Provide the (X, Y) coordinate of the cell's center where the given text is located.  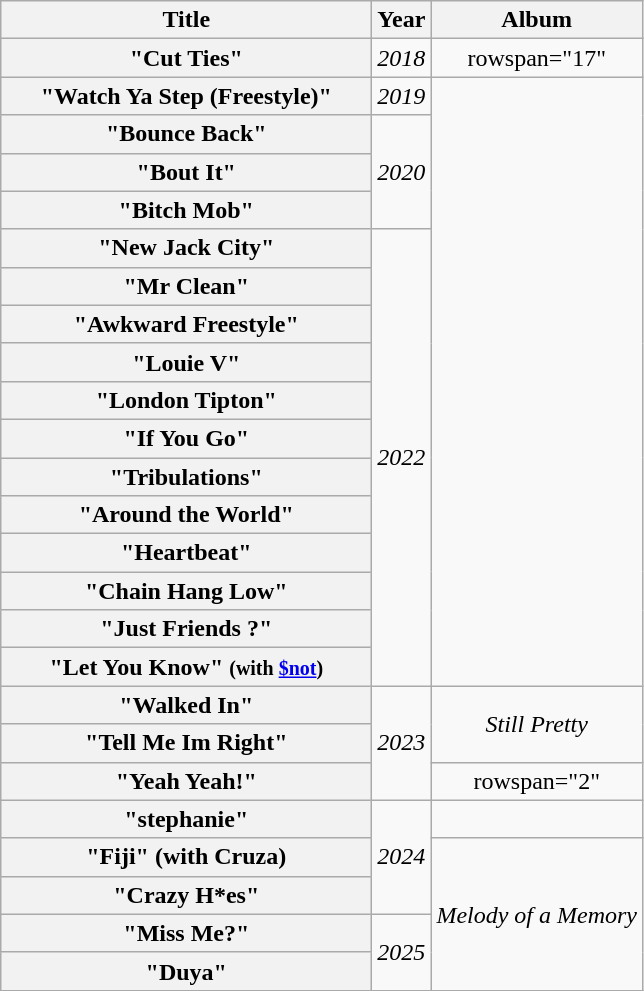
"Tell Me Im Right" (186, 743)
2023 (402, 743)
Melody of a Memory (537, 914)
"Crazy H*es" (186, 895)
"Around the World" (186, 515)
Still Pretty (537, 724)
"Miss Me?" (186, 933)
2024 (402, 857)
2018 (402, 58)
"Tribulations" (186, 477)
"Watch Ya Step (Freestyle)" (186, 96)
"New Jack City" (186, 248)
2019 (402, 96)
rowspan="17" (537, 58)
"Awkward Freestyle" (186, 324)
Album (537, 20)
"Bout It" (186, 172)
"Bitch Mob" (186, 210)
"Louie V" (186, 362)
"If You Go" (186, 438)
"Cut Ties" (186, 58)
2020 (402, 172)
"Just Friends ?" (186, 629)
"Let You Know" (with $not) (186, 667)
"Mr Clean" (186, 286)
"London Tipton" (186, 400)
"Duya" (186, 971)
2025 (402, 952)
"Bounce Back" (186, 134)
"Chain Hang Low" (186, 591)
"Yeah Yeah!" (186, 781)
"Heartbeat" (186, 553)
"stephanie" (186, 819)
rowspan="2" (537, 781)
2022 (402, 458)
Title (186, 20)
"Walked In" (186, 705)
"Fiji" (with Cruza) (186, 857)
Year (402, 20)
